For the text-containing cell, return its midpoint in [x, y] coordinate format. 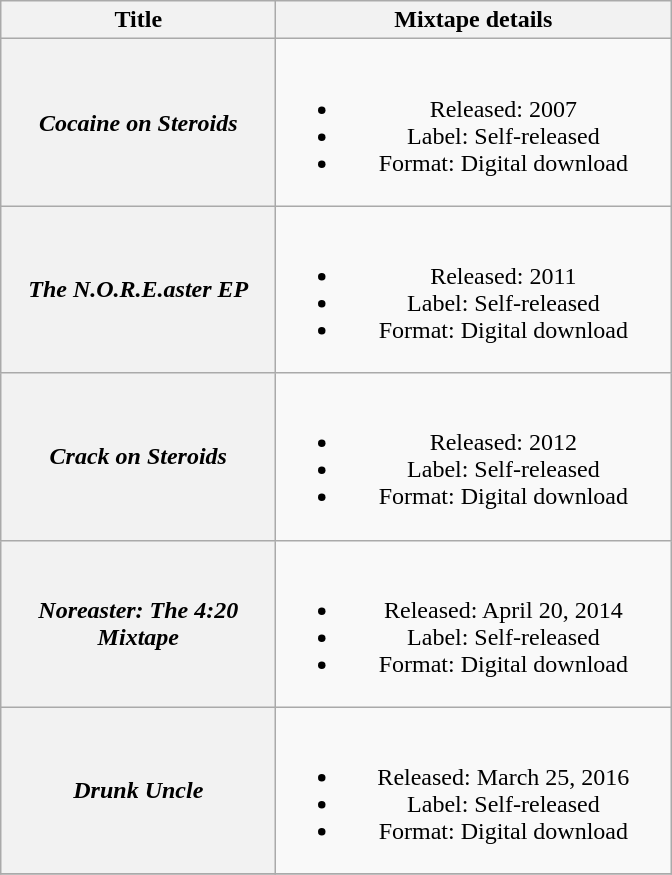
The N.O.R.E.aster EP [138, 290]
Released: 2012Label: Self-releasedFormat: Digital download [474, 456]
Noreaster: The 4:20 Mixtape [138, 624]
Released: March 25, 2016Label: Self-releasedFormat: Digital download [474, 790]
Released: April 20, 2014Label: Self-releasedFormat: Digital download [474, 624]
Crack on Steroids [138, 456]
Mixtape details [474, 20]
Released: 2011Label: Self-releasedFormat: Digital download [474, 290]
Title [138, 20]
Drunk Uncle [138, 790]
Released: 2007Label: Self-releasedFormat: Digital download [474, 122]
Cocaine on Steroids [138, 122]
